Output the (x, y) coordinate of the center of the cell containing the given text.  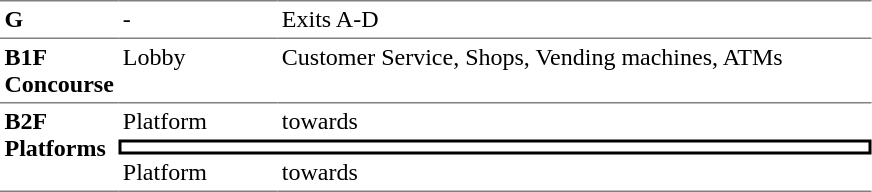
B1FConcourse (59, 71)
Exits A-D (574, 19)
Lobby (198, 71)
G (59, 19)
- (198, 19)
B2FPlatforms (59, 148)
Customer Service, Shops, Vending machines, ATMs (574, 71)
